For the text-containing cell, return its midpoint in [x, y] coordinate format. 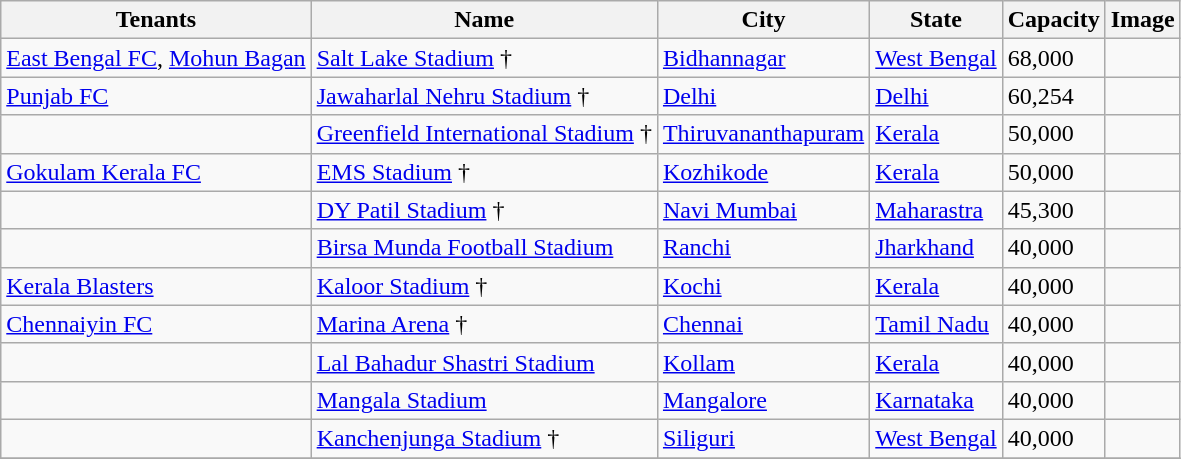
Thiruvananthapuram [763, 134]
East Bengal FC, Mohun Bagan [156, 58]
Mangalore [763, 400]
Kozhikode [763, 172]
Lal Bahadur Shastri Stadium [484, 362]
60,254 [1054, 96]
Kaloor Stadium † [484, 286]
45,300 [1054, 210]
Siliguri [763, 438]
Jharkhand [936, 248]
Kollam [763, 362]
Capacity [1054, 20]
DY Patil Stadium † [484, 210]
Ranchi [763, 248]
Tenants [156, 20]
Mangala Stadium [484, 400]
Tamil Nadu [936, 324]
Name [484, 20]
City [763, 20]
Chennai [763, 324]
Kochi [763, 286]
Kanchenjunga Stadium † [484, 438]
Maharastra [936, 210]
Chennaiyin FC [156, 324]
Salt Lake Stadium † [484, 58]
Kerala Blasters [156, 286]
68,000 [1054, 58]
Jawaharlal Nehru Stadium † [484, 96]
EMS Stadium † [484, 172]
State [936, 20]
Karnataka [936, 400]
Birsa Munda Football Stadium [484, 248]
Marina Arena † [484, 324]
Bidhannagar [763, 58]
Navi Mumbai [763, 210]
Image [1142, 20]
Greenfield International Stadium † [484, 134]
Gokulam Kerala FC [156, 172]
Punjab FC [156, 96]
